Output the [X, Y] coordinate of the center of the cell containing the given text.  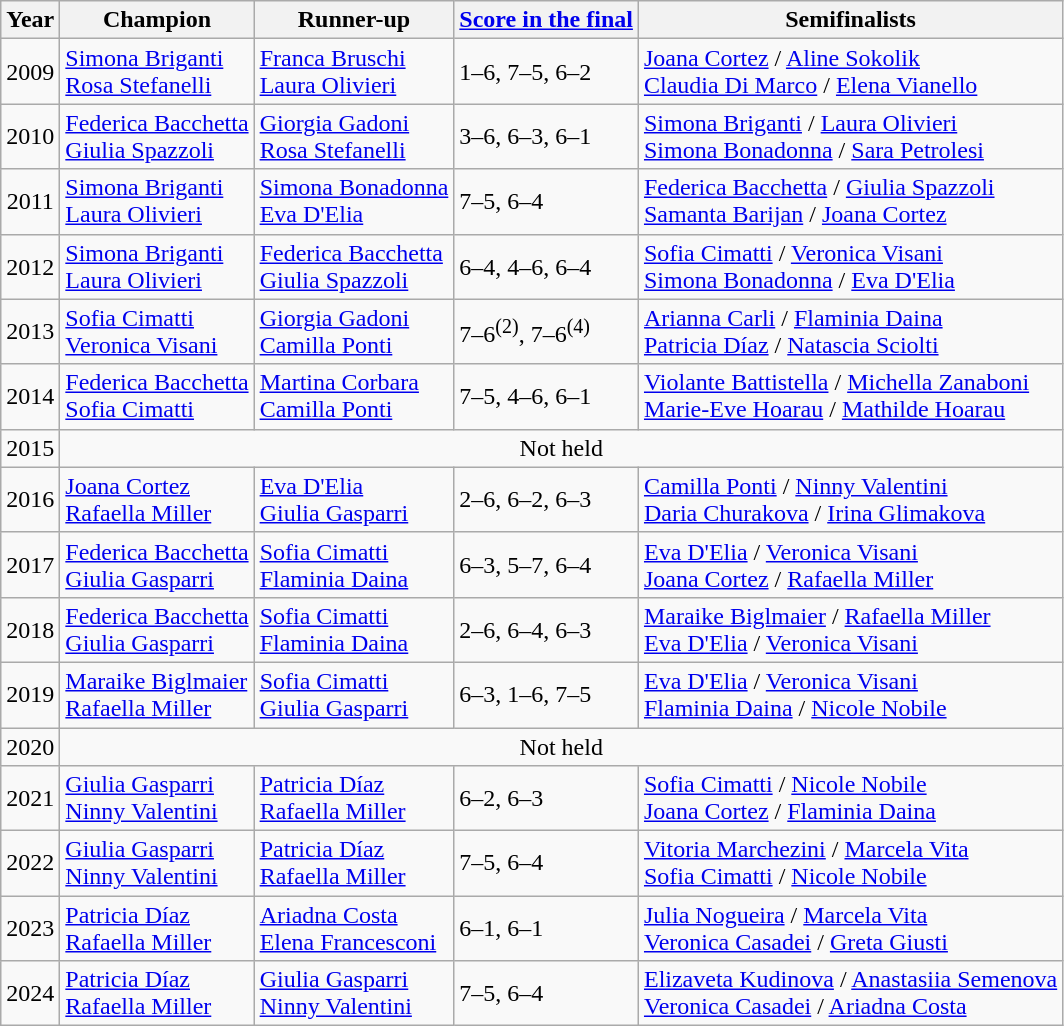
Julia Nogueira / Marcela Vita Veronica Casadei / Greta Giusti [850, 928]
Eva D'Elia Giulia Gasparri [354, 500]
Sofia Cimatti / Veronica Visani Simona Bonadonna / Eva D'Elia [850, 266]
Semifinalists [850, 20]
Camilla Ponti / Ninny Valentini Daria Churakova / Irina Glimakova [850, 500]
2–6, 6–4, 6–3 [546, 630]
2012 [30, 266]
3–6, 6–3, 6–1 [546, 136]
Simona Briganti / Laura Olivieri Simona Bonadonna / Sara Petrolesi [850, 136]
2020 [30, 747]
2–6, 6–2, 6–3 [546, 500]
Federica Bacchetta / Giulia Spazzoli Samanta Barijan / Joana Cortez [850, 202]
Giorgia Gadoni Camilla Ponti [354, 332]
6–3, 1–6, 7–5 [546, 694]
7–5, 4–6, 6–1 [546, 396]
Federica Bacchetta Sofia Cimatti [157, 396]
2017 [30, 564]
6–1, 6–1 [546, 928]
Franca Bruschi Laura Olivieri [354, 72]
2021 [30, 798]
Sofia Cimatti Giulia Gasparri [354, 694]
Maraike Biglmaier Rafaella Miller [157, 694]
2014 [30, 396]
2015 [30, 448]
Eva D'Elia / Veronica Visani Joana Cortez / Rafaella Miller [850, 564]
Ariadna Costa Elena Francesconi [354, 928]
2011 [30, 202]
Year [30, 20]
Vitoria Marchezini / Marcela Vita Sofia Cimatti / Nicole Nobile [850, 864]
Simona Briganti Rosa Stefanelli [157, 72]
Elizaveta Kudinova / Anastasiia Semenova Veronica Casadei / Ariadna Costa [850, 994]
Martina Corbara Camilla Ponti [354, 396]
7–6(2), 7–6(4) [546, 332]
Simona Bonadonna Eva D'Elia [354, 202]
6–4, 4–6, 6–4 [546, 266]
2022 [30, 864]
6–2, 6–3 [546, 798]
Maraike Biglmaier / Rafaella Miller Eva D'Elia / Veronica Visani [850, 630]
Joana Cortez Rafaella Miller [157, 500]
1–6, 7–5, 6–2 [546, 72]
2024 [30, 994]
Arianna Carli / Flaminia Daina Patricia Díaz / Natascia Sciolti [850, 332]
2018 [30, 630]
2010 [30, 136]
Giorgia Gadoni Rosa Stefanelli [354, 136]
2016 [30, 500]
2009 [30, 72]
Joana Cortez / Aline Sokolik Claudia Di Marco / Elena Vianello [850, 72]
Violante Battistella / Michella Zanaboni Marie-Eve Hoarau / Mathilde Hoarau [850, 396]
Sofia Cimatti / Nicole Nobile Joana Cortez / Flaminia Daina [850, 798]
Eva D'Elia / Veronica Visani Flaminia Daina / Nicole Nobile [850, 694]
Score in the final [546, 20]
2023 [30, 928]
Sofia Cimatti Veronica Visani [157, 332]
Champion [157, 20]
2019 [30, 694]
2013 [30, 332]
Runner-up [354, 20]
6–3, 5–7, 6–4 [546, 564]
